Locate the cell with the specified text and output its (X, Y) center coordinate. 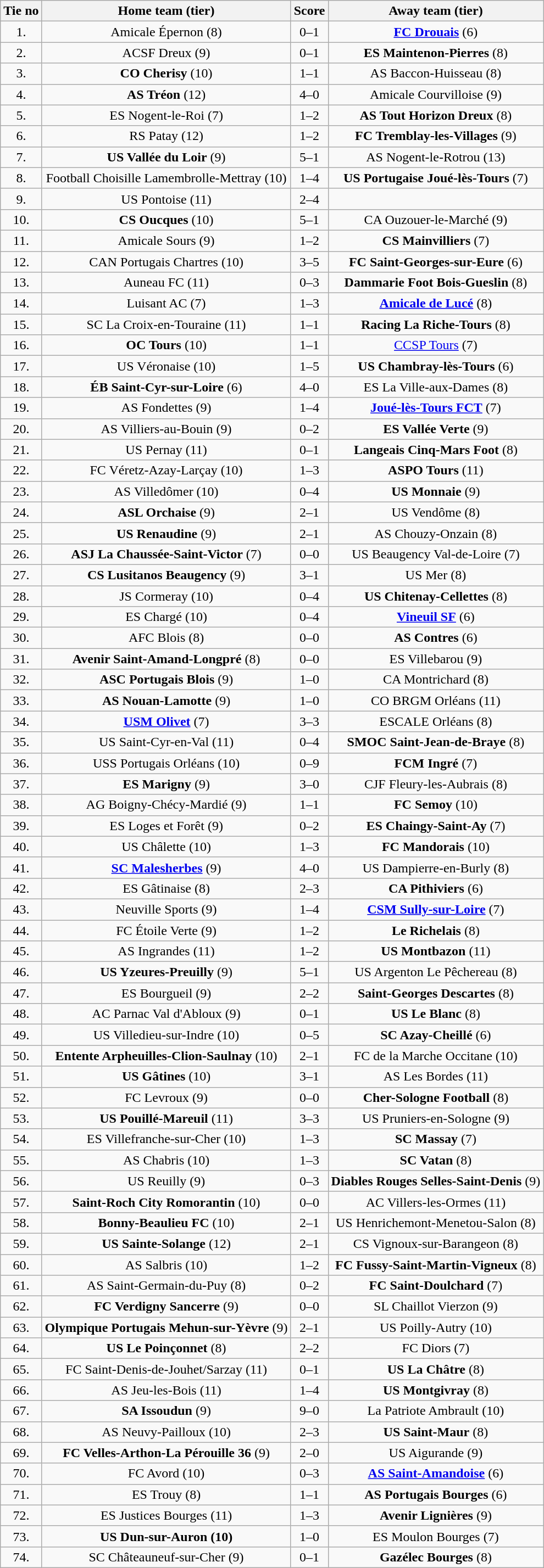
2. (21, 53)
ES Chargé (10) (166, 617)
10. (21, 220)
ES Justices Bourges (11) (166, 1515)
SMOC Saint-Jean-de-Braye (8) (436, 742)
US Pruniers-en-Sologne (9) (436, 1118)
USS Portugais Orléans (10) (166, 763)
Avenir Lignières (9) (436, 1515)
FC Véretz-Azay-Larçay (10) (166, 471)
CO BRGM Orléans (11) (436, 701)
FC Tremblay-les-Villages (9) (436, 136)
7. (21, 157)
CS Mainvilliers (7) (436, 240)
Football Choisille Lamembrolle-Mettray (10) (166, 178)
SC Vatan (8) (436, 1160)
19. (21, 408)
Entente Arpheuilles-Clion-Saulnay (10) (166, 1056)
57. (21, 1202)
US Dampierre-en-Burly (8) (436, 867)
AS Saint-Amandoise (6) (436, 1474)
ES Loges et Forêt (9) (166, 826)
71. (21, 1494)
Amicale de Lucé (8) (436, 304)
Avenir Saint-Amand-Longpré (8) (166, 659)
5. (21, 115)
AS Ingrandes (11) (166, 951)
44. (21, 931)
16. (21, 345)
Diables Rouges Selles-Saint-Denis (9) (436, 1181)
41. (21, 867)
1. (21, 32)
Cher-Sologne Football (8) (436, 1097)
SC Châteauneuf-sur-Cher (9) (166, 1557)
66. (21, 1390)
AS Tout Horizon Dreux (8) (436, 115)
ES Gâtinaise (8) (166, 888)
59. (21, 1244)
Racing La Riche-Tours (8) (436, 324)
ES Villefranche-sur-Cher (10) (166, 1139)
28. (21, 596)
0–5 (309, 1035)
Luisant AC (7) (166, 304)
73. (21, 1536)
Amicale Courvilloise (9) (436, 94)
21. (21, 450)
43. (21, 909)
2–4 (309, 199)
CAN Portugais Chartres (10) (166, 262)
ES Nogent-le-Roi (7) (166, 115)
45. (21, 951)
US Renaudine (9) (166, 533)
Bonny-Beaulieu FC (10) (166, 1223)
US Yzeures-Preuilly (9) (166, 972)
Amicale Épernon (8) (166, 32)
FC Mandorais (10) (436, 847)
ASPO Tours (11) (436, 471)
48. (21, 1014)
68. (21, 1432)
FC de la Marche Occitane (10) (436, 1056)
SL Chaillot Vierzon (9) (436, 1307)
3. (21, 74)
22. (21, 471)
0–9 (309, 763)
US Poilly-Autry (10) (436, 1328)
63. (21, 1328)
33. (21, 701)
9. (21, 199)
CSM Sully-sur-Loire (7) (436, 909)
Auneau FC (11) (166, 283)
AS Villedômer (10) (166, 491)
Neuville Sports (9) (166, 909)
Joué-lès-Tours FCT (7) (436, 408)
Saint-Roch City Romorantin (10) (166, 1202)
ES Chaingy-Saint-Ay (7) (436, 826)
CO Cherisy (10) (166, 74)
6. (21, 136)
34. (21, 721)
ES Trouy (8) (166, 1494)
3–0 (309, 784)
29. (21, 617)
74. (21, 1557)
AS Saint-Germain-du-Puy (8) (166, 1286)
Gazélec Bourges (8) (436, 1557)
CA Montrichard (8) (436, 680)
AS Fondettes (9) (166, 408)
AS Salbris (10) (166, 1264)
US Monnaie (9) (436, 491)
AS Neuvy-Pailloux (10) (166, 1432)
AC Parnac Val d'Abloux (9) (166, 1014)
US Châlette (10) (166, 847)
15. (21, 324)
2–0 (309, 1453)
US Gâtines (10) (166, 1077)
US Le Poinçonnet (8) (166, 1348)
69. (21, 1453)
FC Drouais (6) (436, 32)
65. (21, 1369)
US Beaugency Val-de-Loire (7) (436, 554)
AS Contres (6) (436, 638)
US Aigurande (9) (436, 1453)
AC Villers-les-Ormes (11) (436, 1202)
Score (309, 11)
AS Chouzy-Onzain (8) (436, 533)
Amicale Sours (9) (166, 240)
US Pouillé-Mareuil (11) (166, 1118)
72. (21, 1515)
FC Étoile Verte (9) (166, 931)
20. (21, 429)
38. (21, 805)
AS Villiers-au-Bouin (9) (166, 429)
18. (21, 387)
FC Diors (7) (436, 1348)
USM Olivet (7) (166, 721)
25. (21, 533)
ÉB Saint-Cyr-sur-Loire (6) (166, 387)
US Saint-Cyr-en-Val (11) (166, 742)
11. (21, 240)
FC Semoy (10) (436, 805)
39. (21, 826)
FC Saint-Doulchard (7) (436, 1286)
FC Fussy-Saint-Martin-Vigneux (8) (436, 1264)
FC Velles-Arthon-La Pérouille 36 (9) (166, 1453)
58. (21, 1223)
FC Saint-Denis-de-Jouhet/Sarzay (11) (166, 1369)
AS Jeu-les-Bois (11) (166, 1390)
Vineuil SF (6) (436, 617)
35. (21, 742)
AFC Blois (8) (166, 638)
4. (21, 94)
37. (21, 784)
Away team (tier) (436, 11)
SC Massay (7) (436, 1139)
62. (21, 1307)
US Vallée du Loir (9) (166, 157)
51. (21, 1077)
US Sainte-Solange (12) (166, 1244)
US La Châtre (8) (436, 1369)
AS Tréon (12) (166, 94)
Tie no (21, 11)
55. (21, 1160)
FC Avord (10) (166, 1474)
3–5 (309, 262)
AS Baccon-Huisseau (8) (436, 74)
AS Chabris (10) (166, 1160)
AS Nogent-le-Rotrou (13) (436, 157)
AS Les Bordes (11) (436, 1077)
ES La Ville-aux-Dames (8) (436, 387)
CA Pithiviers (6) (436, 888)
US Mer (8) (436, 575)
ESCALE Orléans (8) (436, 721)
ES Marigny (9) (166, 784)
ES Moulon Bourges (7) (436, 1536)
ES Maintenon-Pierres (8) (436, 53)
32. (21, 680)
52. (21, 1097)
42. (21, 888)
AS Nouan-Lamotte (9) (166, 701)
Home team (tier) (166, 11)
56. (21, 1181)
CS Oucques (10) (166, 220)
Saint-Georges Descartes (8) (436, 993)
27. (21, 575)
ASJ La Chaussée-Saint-Victor (7) (166, 554)
61. (21, 1286)
US Véronaise (10) (166, 366)
US Pernay (11) (166, 450)
23. (21, 491)
FCM Ingré (7) (436, 763)
US Chitenay-Cellettes (8) (436, 596)
1–5 (309, 366)
14. (21, 304)
US Reuilly (9) (166, 1181)
ASL Orchaise (9) (166, 512)
US Montbazon (11) (436, 951)
50. (21, 1056)
US Henrichemont-Menetou-Salon (8) (436, 1223)
OC Tours (10) (166, 345)
CCSP Tours (7) (436, 345)
46. (21, 972)
CA Ouzouer-le-Marché (9) (436, 220)
67. (21, 1411)
47. (21, 993)
9–0 (309, 1411)
US Montgivray (8) (436, 1390)
US Villedieu-sur-Indre (10) (166, 1035)
La Patriote Ambrault (10) (436, 1411)
SC La Croix-en-Touraine (11) (166, 324)
54. (21, 1139)
ES Villebarou (9) (436, 659)
US Le Blanc (8) (436, 1014)
ASC Portugais Blois (9) (166, 680)
36. (21, 763)
FC Verdigny Sancerre (9) (166, 1307)
26. (21, 554)
53. (21, 1118)
US Pontoise (11) (166, 199)
FC Saint-Georges-sur-Eure (6) (436, 262)
ES Bourgueil (9) (166, 993)
RS Patay (12) (166, 136)
64. (21, 1348)
Langeais Cinq-Mars Foot (8) (436, 450)
ACSF Dreux (9) (166, 53)
SC Malesherbes (9) (166, 867)
SA Issoudun (9) (166, 1411)
US Chambray-lès-Tours (6) (436, 366)
24. (21, 512)
Dammarie Foot Bois-Gueslin (8) (436, 283)
60. (21, 1264)
Le Richelais (8) (436, 931)
US Saint-Maur (8) (436, 1432)
40. (21, 847)
AG Boigny-Chécy-Mardié (9) (166, 805)
30. (21, 638)
12. (21, 262)
70. (21, 1474)
SC Azay-Cheillé (6) (436, 1035)
CS Vignoux-sur-Barangeon (8) (436, 1244)
US Vendôme (8) (436, 512)
JS Cormeray (10) (166, 596)
31. (21, 659)
US Portugaise Joué-lès-Tours (7) (436, 178)
8. (21, 178)
US Dun-sur-Auron (10) (166, 1536)
49. (21, 1035)
CJF Fleury-les-Aubrais (8) (436, 784)
Olympique Portugais Mehun-sur-Yèvre (9) (166, 1328)
FC Levroux (9) (166, 1097)
13. (21, 283)
AS Portugais Bourges (6) (436, 1494)
17. (21, 366)
US Argenton Le Pêchereau (8) (436, 972)
CS Lusitanos Beaugency (9) (166, 575)
ES Vallée Verte (9) (436, 429)
